Pinpoint the cell where the given text exists, returning its [X, Y] midpoint coordinate. 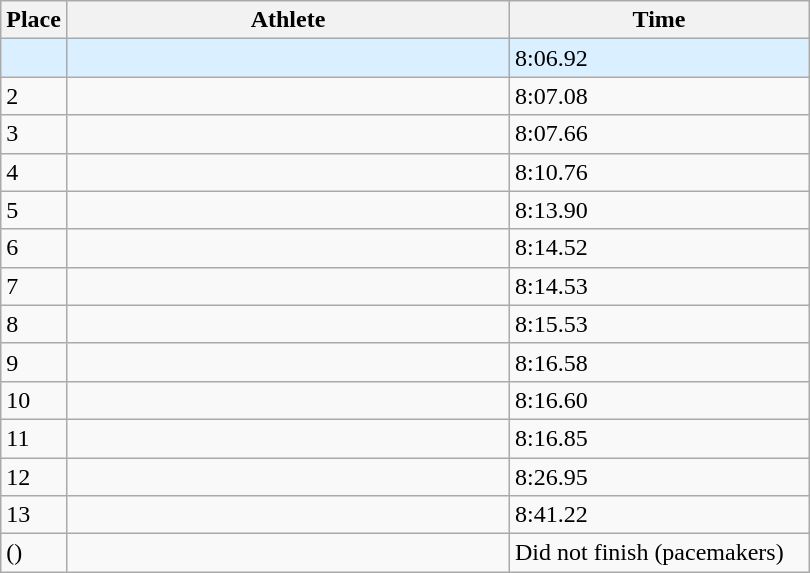
Place [34, 20]
8:16.85 [660, 438]
11 [34, 438]
8:07.66 [660, 134]
8:07.08 [660, 96]
8:15.53 [660, 324]
8:16.58 [660, 362]
8 [34, 324]
6 [34, 248]
8:14.53 [660, 286]
4 [34, 172]
5 [34, 210]
Did not finish (pacemakers) [660, 553]
8:14.52 [660, 248]
Athlete [288, 20]
8:10.76 [660, 172]
9 [34, 362]
10 [34, 400]
8:26.95 [660, 477]
8:13.90 [660, 210]
8:06.92 [660, 58]
8:41.22 [660, 515]
() [34, 553]
12 [34, 477]
2 [34, 96]
Time [660, 20]
8:16.60 [660, 400]
7 [34, 286]
3 [34, 134]
13 [34, 515]
